From the cell containing the given text, extract its center point as (x, y) coordinate. 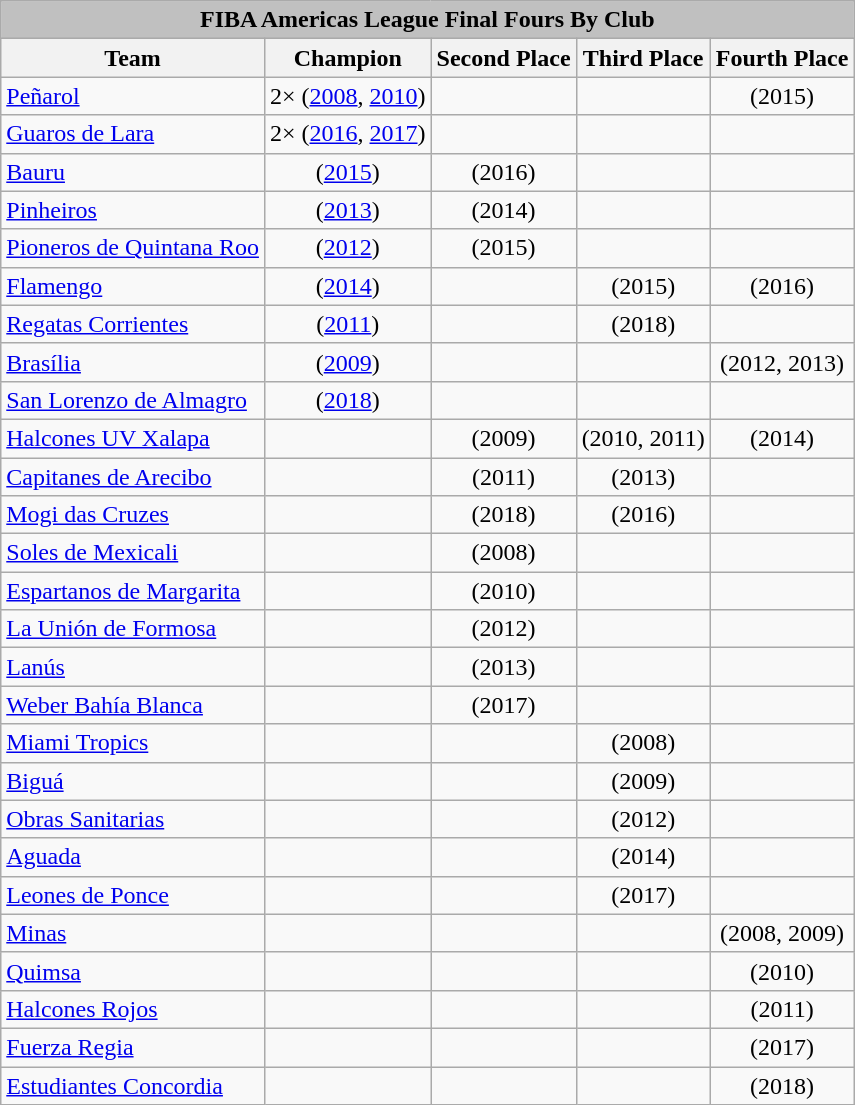
2× (2008, 2010) (348, 96)
San Lorenzo de Almagro (133, 400)
Soles de Mexicali (133, 553)
Flamengo (133, 286)
2× (2016, 2017) (348, 134)
Bauru (133, 172)
Second Place (504, 58)
Fuerza Regia (133, 1047)
Obras Sanitarias (133, 819)
Guaros de Lara (133, 134)
Quimsa (133, 971)
Regatas Corrientes (133, 324)
Halcones Rojos (133, 1009)
Fourth Place (782, 58)
Lanús (133, 667)
La Unión de Formosa (133, 629)
Espartanos de Margarita (133, 591)
Third Place (643, 58)
(2010, 2011) (643, 438)
Leones de Ponce (133, 895)
Peñarol (133, 96)
Capitanes de Arecibo (133, 477)
Pioneros de Quintana Roo (133, 248)
FIBA Americas League Final Fours By Club (428, 20)
(2012, 2013) (782, 362)
Aguada (133, 857)
Miami Tropics (133, 743)
Team (133, 58)
Weber Bahía Blanca (133, 705)
Biguá (133, 781)
(2008, 2009) (782, 933)
Halcones UV Xalapa (133, 438)
Brasília (133, 362)
Champion (348, 58)
Minas (133, 933)
Mogi das Cruzes (133, 515)
Pinheiros (133, 210)
Estudiantes Concordia (133, 1085)
